Output the (X, Y) coordinate of the center of the cell containing the given text.  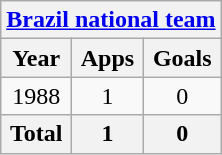
Brazil national team (111, 20)
1988 (36, 96)
Apps (108, 58)
Goals (182, 58)
Total (36, 134)
Year (36, 58)
